From the cell containing the given text, extract its center point as [X, Y] coordinate. 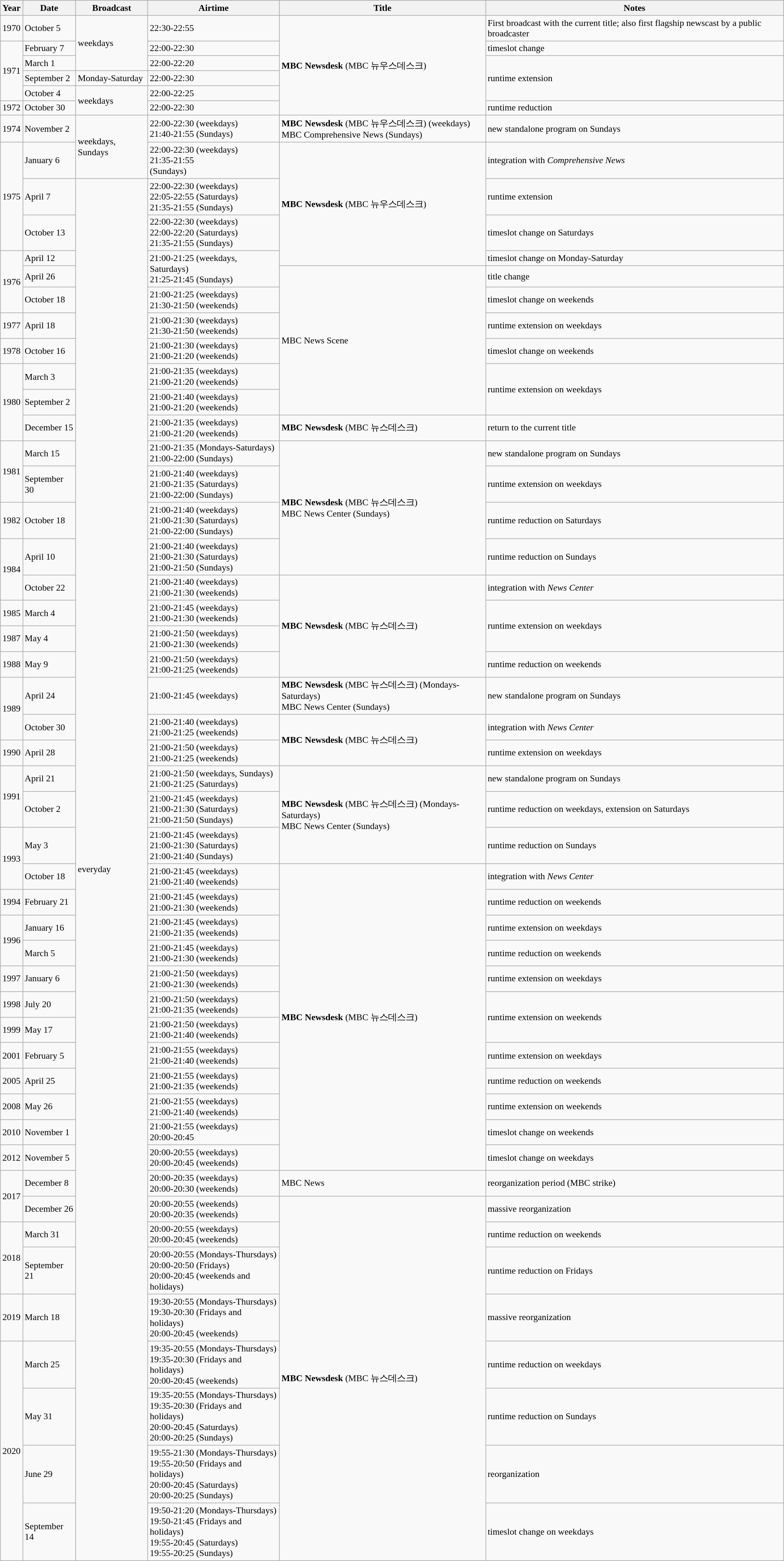
21:00-21:40 (weekdays)21:00-21:25 (weekends) [213, 728]
September 30 [49, 484]
1991 [12, 797]
November 2 [49, 129]
reorganization [635, 1474]
weekdays, Sundays [112, 147]
May 17 [49, 1030]
March 4 [49, 613]
May 31 [49, 1417]
April 18 [49, 325]
April 24 [49, 696]
21:00-21:40 (weekdays)21:00-21:35 (Saturdays)21:00-22:00 (Sundays) [213, 484]
1985 [12, 613]
timeslot change on Saturdays [635, 233]
March 15 [49, 453]
21:00-21:45 (weekdays)21:00-21:35 (weekends) [213, 928]
November 1 [49, 1132]
1980 [12, 402]
1978 [12, 351]
MBC News Scene [382, 340]
2019 [12, 1318]
September 14 [49, 1532]
May 26 [49, 1107]
timeslot change on Monday-Saturday [635, 258]
runtime reduction on Fridays [635, 1271]
integration with Comprehensive News [635, 161]
1984 [12, 570]
21:00-21:50 (weekdays)21:00-21:40 (weekends) [213, 1030]
1989 [12, 709]
1998 [12, 1005]
21:00-21:40 (weekdays)21:00-21:30 (Saturdays)21:00-21:50 (Sundays) [213, 557]
2020 [12, 1451]
21:00-21:40 (weekdays)21:00-21:30 (Saturdays)21:00-22:00 (Sundays) [213, 520]
Title [382, 8]
2008 [12, 1107]
1997 [12, 979]
May 9 [49, 664]
runtime reduction [635, 108]
April 21 [49, 779]
22:00-22:20 [213, 64]
October 4 [49, 93]
July 20 [49, 1005]
return to the current title [635, 427]
22:30-22:55 [213, 28]
April 10 [49, 557]
October 22 [49, 587]
April 25 [49, 1081]
title change [635, 277]
21:00-21:40 (weekdays)21:00-21:30 (weekends) [213, 587]
1976 [12, 282]
April 12 [49, 258]
November 5 [49, 1158]
2017 [12, 1196]
1974 [12, 129]
22:00-22:30 (weekdays)22:05-22:55 (Saturdays)21:35-21:55 (Sundays) [213, 197]
1990 [12, 753]
19:35-20:55 (Mondays-Thursdays)19:35-20:30 (Fridays and holidays)20:00-20:45 (weekends) [213, 1364]
1972 [12, 108]
19:55-21:30 (Mondays-Thursdays)19:55-20:50 (Fridays and holidays)20:00-20:45 (Saturdays)20:00-20:25 (Sundays) [213, 1474]
1993 [12, 859]
21:00-21:50 (weekdays)21:00-21:35 (weekends) [213, 1005]
1982 [12, 520]
January 16 [49, 928]
April 26 [49, 277]
20:00-20:35 (weekdays)20:00-20:30 (weekends) [213, 1184]
2001 [12, 1056]
October 2 [49, 810]
Date [49, 8]
20:00-20:55 (weekends)20:00-20:35 (weekends) [213, 1209]
March 5 [49, 954]
December 26 [49, 1209]
20:00-20:55 (Mondays-Thursdays)20:00-20:50 (Fridays)20:00-20:45 (weekends and holidays) [213, 1271]
22:00-22:30 (weekdays)22:00-22:20 (Saturdays)21:35-21:55 (Sundays) [213, 233]
21:00-21:55 (weekdays)20:00-20:45 [213, 1132]
reorganization period (MBC strike) [635, 1184]
October 5 [49, 28]
April 28 [49, 753]
MBC Newsdesk (MBC 뉴우스데스크) (weekdays)MBC Comprehensive News (Sundays) [382, 129]
October 13 [49, 233]
March 3 [49, 376]
runtime reduction on weekdays, extension on Saturdays [635, 810]
22:00-22:30 (weekdays)21:40-21:55 (Sundays) [213, 129]
2005 [12, 1081]
19:35-20:55 (Mondays-Thursdays)19:35-20:30 (Fridays and holidays)20:00-20:45 (Saturdays)20:00-20:25 (Sundays) [213, 1417]
21:00-21:30 (weekdays)21:00-21:20 (weekends) [213, 351]
1977 [12, 325]
21:00-21:30 (weekdays)21:30-21:50 (weekends) [213, 325]
21:00-21:50 (weekdays, Sundays)21:00-21:25 (Saturdays) [213, 779]
June 29 [49, 1474]
October 16 [49, 351]
2012 [12, 1158]
First broadcast with the current title; also first flagship newscast by a public broadcaster [635, 28]
21:00-21:25 (weekdays, Saturdays)21:25-21:45 (Sundays) [213, 269]
2010 [12, 1132]
21:00-21:55 (weekdays)21:00-21:35 (weekends) [213, 1081]
1971 [12, 71]
21:00-21:35 (Mondays-Saturdays)21:00-22:00 (Sundays) [213, 453]
February 5 [49, 1056]
21:00-21:45 (weekdays) [213, 696]
Airtime [213, 8]
22:00-22:30 (weekdays)21:35-21:55(Sundays) [213, 161]
1975 [12, 197]
December 15 [49, 427]
March 31 [49, 1235]
everyday [112, 870]
1999 [12, 1030]
21:00-21:45 (weekdays)21:00-21:40 (weekends) [213, 877]
22:00-22:25 [213, 93]
May 3 [49, 846]
Monday-Saturday [112, 78]
runtime reduction on Saturdays [635, 520]
March 1 [49, 64]
19:50-21:20 (Mondays-Thursdays)19:50-21:45 (Fridays and holidays)19:55-20:45 (Saturdays)19:55-20:25 (Sundays) [213, 1532]
21:00-21:45 (weekdays)21:00-21:30 (Saturdays)21:00-21:40 (Sundays) [213, 846]
February 7 [49, 49]
February 21 [49, 902]
MBC Newsdesk (MBC 뉴스데스크)MBC News Center (Sundays) [382, 508]
1994 [12, 902]
1981 [12, 471]
April 7 [49, 197]
1970 [12, 28]
May 4 [49, 639]
March 25 [49, 1364]
runtime reduction on weekdays [635, 1364]
19:30-20:55 (Mondays-Thursdays)19:30-20:30 (Fridays and holidays)20:00-20:45 (weekends) [213, 1318]
1988 [12, 664]
1987 [12, 639]
1996 [12, 940]
21:00-21:45 (weekdays)21:00-21:30 (Saturdays)21:00-21:50 (Sundays) [213, 810]
September 21 [49, 1271]
2018 [12, 1258]
21:00-21:40 (weekdays)21:00-21:20 (weekends) [213, 402]
timeslot change [635, 49]
December 8 [49, 1184]
Notes [635, 8]
21:00-21:25 (weekdays)21:30-21:50 (weekends) [213, 300]
March 18 [49, 1318]
Year [12, 8]
MBC News [382, 1184]
Broadcast [112, 8]
